Detect which cell encompasses the target text, then output its [X, Y] center coordinate. 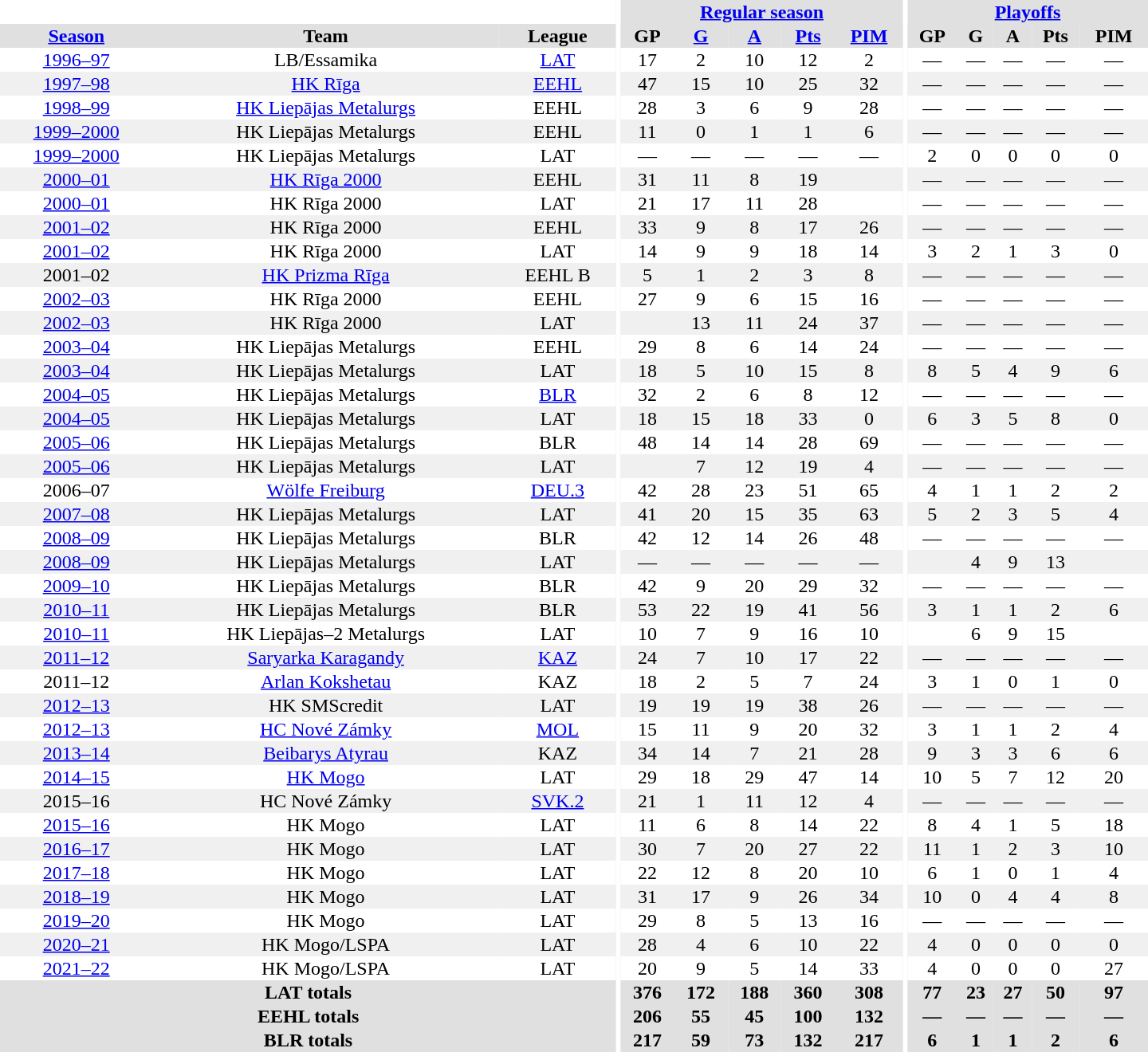
53 [647, 610]
45 [754, 1016]
DEU.3 [558, 490]
Saryarka Karagandy [325, 657]
38 [808, 705]
73 [754, 1040]
EEHL B [558, 275]
2016–17 [77, 849]
37 [869, 323]
2017–18 [77, 873]
1997–98 [77, 84]
Arlan Kokshetau [325, 681]
Wölfe Freiburg [325, 490]
69 [869, 442]
EEHL totals [308, 1016]
Season [77, 36]
1998–99 [77, 108]
97 [1114, 992]
59 [702, 1040]
100 [808, 1016]
HK Prizma Rīga [325, 275]
55 [702, 1016]
25 [808, 84]
2020–21 [77, 944]
2018–19 [77, 897]
2019–20 [77, 920]
League [558, 36]
LAT totals [308, 992]
308 [869, 992]
BLR totals [308, 1040]
30 [647, 849]
Beibarys Atyrau [325, 753]
50 [1056, 992]
56 [869, 610]
51 [808, 490]
LB/Essamika [325, 60]
2014–15 [77, 777]
360 [808, 992]
MOL [558, 729]
Regular season [762, 12]
206 [647, 1016]
63 [869, 514]
188 [754, 992]
HK Rīga [325, 84]
2006–07 [77, 490]
35 [808, 514]
HK SMScredit [325, 705]
HK Liepājas–2 Metalurgs [325, 634]
2007–08 [77, 514]
2009–10 [77, 586]
Playoffs [1028, 12]
1996–97 [77, 60]
376 [647, 992]
Team [325, 36]
77 [933, 992]
SVK.2 [558, 801]
172 [702, 992]
2021–22 [77, 968]
65 [869, 490]
2013–14 [77, 753]
